Pinpoint the cell where the given text exists, returning its [X, Y] midpoint coordinate. 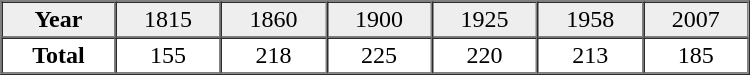
225 [379, 56]
1900 [379, 20]
213 [590, 56]
1815 [168, 20]
1860 [274, 20]
1958 [590, 20]
1925 [485, 20]
220 [485, 56]
2007 [696, 20]
218 [274, 56]
185 [696, 56]
Total [59, 56]
Year [59, 20]
155 [168, 56]
